For the text-containing cell, return its midpoint in (X, Y) coordinate format. 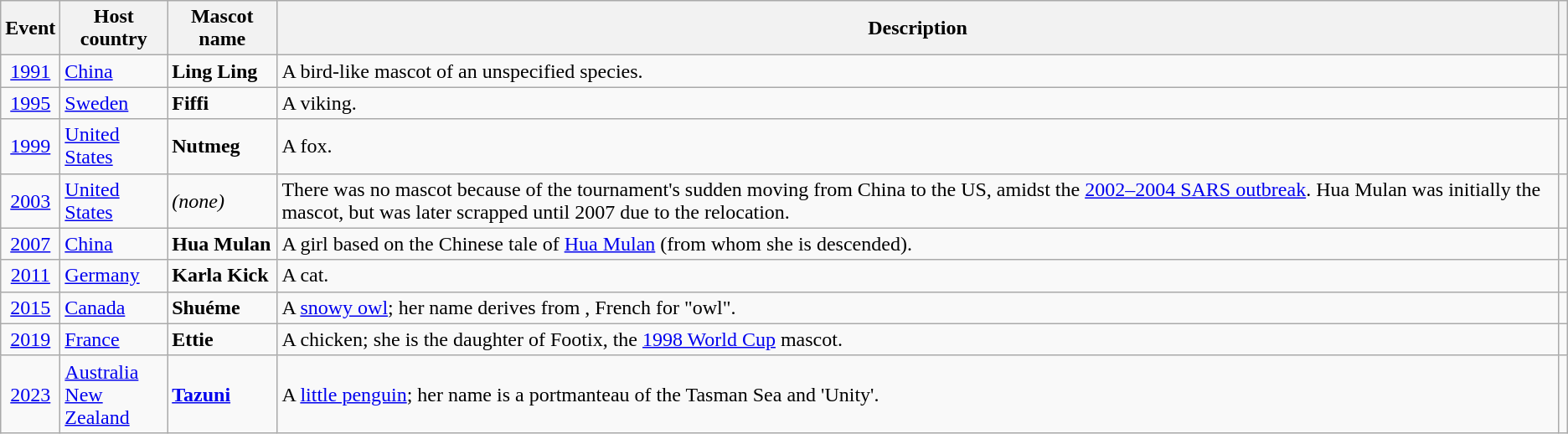
Description (918, 28)
Mascot name (223, 28)
2023 (30, 394)
2015 (30, 307)
A bird-like mascot of an unspecified species. (918, 71)
Fiffi (223, 103)
2003 (30, 201)
Nutmeg (223, 146)
Hua Mulan (223, 244)
A girl based on the Chinese tale of Hua Mulan (from whom she is descended). (918, 244)
2019 (30, 339)
2007 (30, 244)
1991 (30, 71)
Sweden (114, 103)
Host country (114, 28)
A chicken; she is the daughter of Footix, the 1998 World Cup mascot. (918, 339)
(none) (223, 201)
Germany (114, 276)
France (114, 339)
AustraliaNew Zealand (114, 394)
Karla Kick (223, 276)
2011 (30, 276)
Event (30, 28)
A cat. (918, 276)
A snowy owl; her name derives from , French for "owl". (918, 307)
A viking. (918, 103)
Ling Ling (223, 71)
1995 (30, 103)
A fox. (918, 146)
A little penguin; her name is a portmanteau of the Tasman Sea and 'Unity'. (918, 394)
Ettie (223, 339)
1999 (30, 146)
Tazuni (223, 394)
Shuéme (223, 307)
Canada (114, 307)
